Scan for the cell matching the given text and deliver its (x, y) coordinate at center. 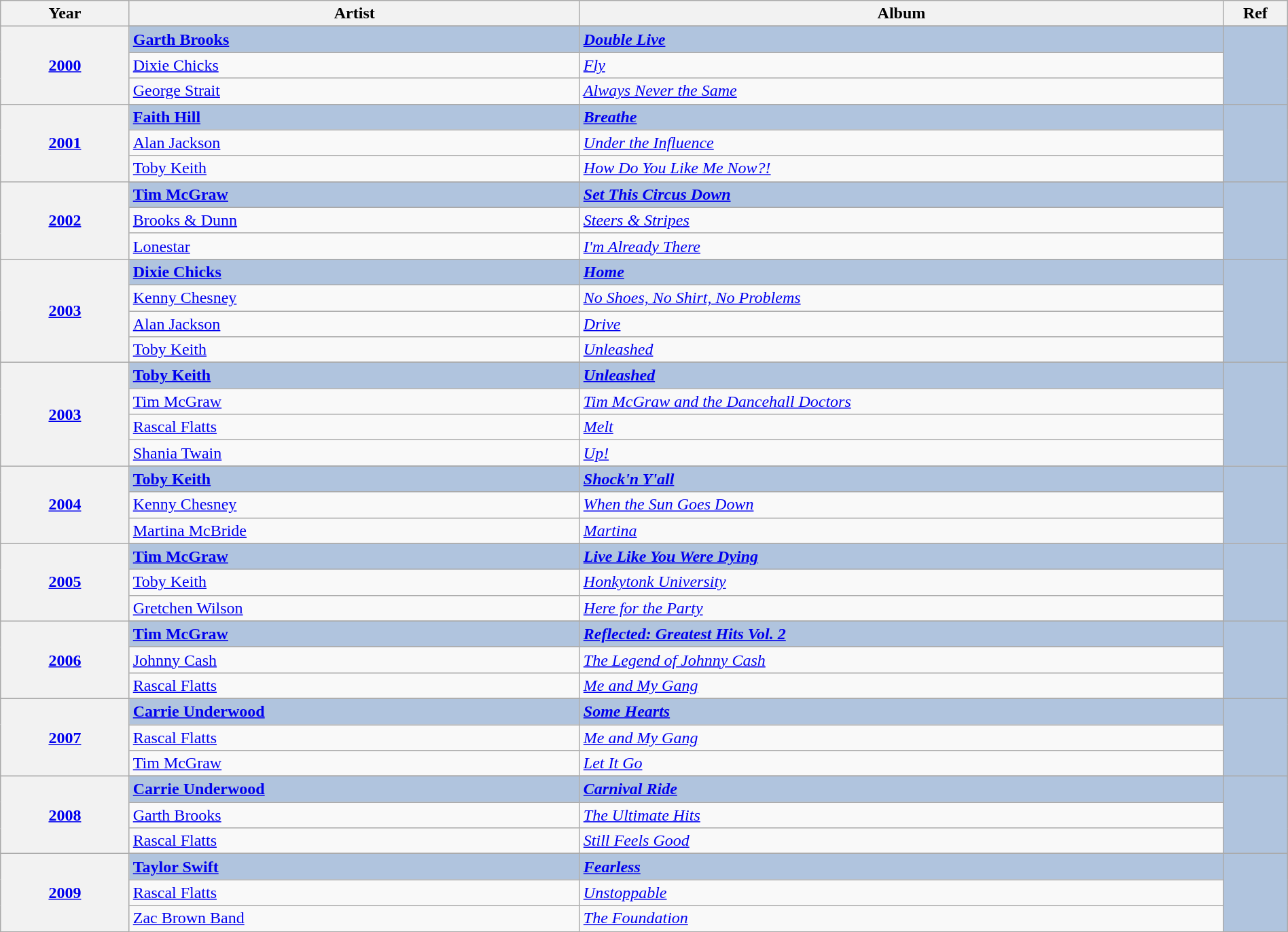
Shania Twain (355, 453)
Drive (901, 324)
Fly (901, 65)
Brooks & Dunn (355, 220)
I'm Already There (901, 246)
Let It Go (901, 764)
Taylor Swift (355, 867)
Johnny Cash (355, 660)
How Do You Like Me Now?! (901, 168)
When the Sun Goes Down (901, 505)
Faith Hill (355, 117)
Home (901, 272)
Melt (901, 427)
No Shoes, No Shirt, No Problems (901, 298)
Always Never the Same (901, 91)
Zac Brown Band (355, 918)
The Ultimate Hits (901, 815)
Martina (901, 531)
Carnival Ride (901, 789)
Fearless (901, 867)
Some Hearts (901, 711)
Steers & Stripes (901, 220)
Here for the Party (901, 608)
2008 (65, 815)
Tim McGraw and the Dancehall Doctors (901, 401)
2001 (65, 143)
Ref (1255, 14)
Lonestar (355, 246)
Unstoppable (901, 893)
Reflected: Greatest Hits Vol. 2 (901, 634)
Live Like You Were Dying (901, 556)
The Foundation (901, 918)
Album (901, 14)
2006 (65, 660)
Artist (355, 14)
Gretchen Wilson (355, 608)
2005 (65, 582)
2009 (65, 893)
2000 (65, 65)
Shock'n Y'all (901, 479)
2002 (65, 220)
Set This Circus Down (901, 194)
Martina McBride (355, 531)
The Legend of Johnny Cash (901, 660)
Up! (901, 453)
2007 (65, 737)
Honkytonk University (901, 582)
George Strait (355, 91)
Double Live (901, 39)
Under the Influence (901, 143)
Breathe (901, 117)
2004 (65, 505)
Year (65, 14)
Still Feels Good (901, 841)
